Return the (x, y) coordinate for the center point of the cell that contains the specified text.  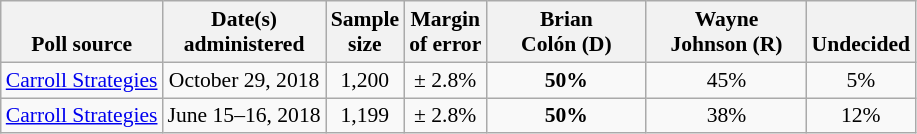
Poll source (82, 32)
38% (726, 116)
WayneJohnson (R) (726, 32)
Date(s)administered (244, 32)
1,200 (365, 80)
Marginof error (445, 32)
5% (861, 80)
12% (861, 116)
Samplesize (365, 32)
45% (726, 80)
Undecided (861, 32)
BrianColón (D) (566, 32)
October 29, 2018 (244, 80)
June 15–16, 2018 (244, 116)
1,199 (365, 116)
